Locate the cell with the specified text and output its [x, y] center coordinate. 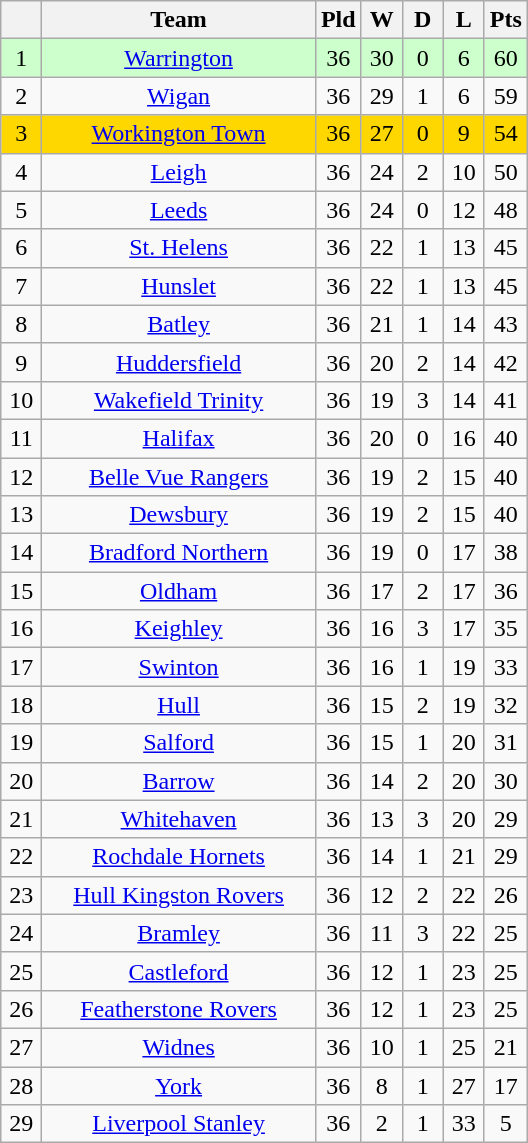
32 [506, 705]
Hull [179, 705]
43 [506, 324]
54 [506, 134]
Oldham [179, 591]
Leeds [179, 210]
Dewsbury [179, 515]
Belle Vue Rangers [179, 477]
35 [506, 629]
4 [22, 172]
31 [506, 743]
Bradford Northern [179, 553]
Widnes [179, 1047]
28 [22, 1085]
50 [506, 172]
Bramley [179, 933]
Team [179, 20]
Liverpool Stanley [179, 1124]
L [464, 20]
Featherstone Rovers [179, 1009]
Keighley [179, 629]
Pts [506, 20]
Wakefield Trinity [179, 400]
Salford [179, 743]
18 [22, 705]
Hull Kingston Rovers [179, 895]
Castleford [179, 971]
Wigan [179, 96]
Warrington [179, 58]
41 [506, 400]
D [422, 20]
Halifax [179, 438]
59 [506, 96]
St. Helens [179, 248]
Whitehaven [179, 819]
Workington Town [179, 134]
York [179, 1085]
Leigh [179, 172]
60 [506, 58]
Batley [179, 324]
Barrow [179, 781]
Hunslet [179, 286]
42 [506, 362]
38 [506, 553]
Swinton [179, 667]
Pld [338, 20]
48 [506, 210]
W [382, 20]
Huddersfield [179, 362]
Rochdale Hornets [179, 857]
7 [22, 286]
